From the cell containing the given text, extract its center point as [x, y] coordinate. 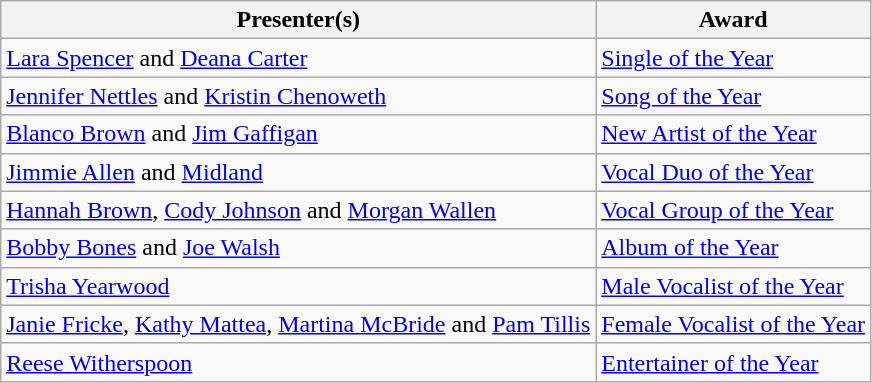
Lara Spencer and Deana Carter [298, 58]
Male Vocalist of the Year [734, 286]
Award [734, 20]
Bobby Bones and Joe Walsh [298, 248]
New Artist of the Year [734, 134]
Vocal Duo of the Year [734, 172]
Trisha Yearwood [298, 286]
Entertainer of the Year [734, 362]
Blanco Brown and Jim Gaffigan [298, 134]
Hannah Brown, Cody Johnson and Morgan Wallen [298, 210]
Jimmie Allen and Midland [298, 172]
Song of the Year [734, 96]
Reese Witherspoon [298, 362]
Janie Fricke, Kathy Mattea, Martina McBride and Pam Tillis [298, 324]
Vocal Group of the Year [734, 210]
Female Vocalist of the Year [734, 324]
Single of the Year [734, 58]
Album of the Year [734, 248]
Presenter(s) [298, 20]
Jennifer Nettles and Kristin Chenoweth [298, 96]
